Return the [X, Y] coordinate for the center point of the cell that contains the specified text.  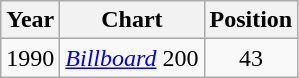
Billboard 200 [132, 58]
Year [30, 20]
Chart [132, 20]
Position [251, 20]
1990 [30, 58]
43 [251, 58]
